Return the [X, Y] coordinate for the center point of the cell that contains the specified text.  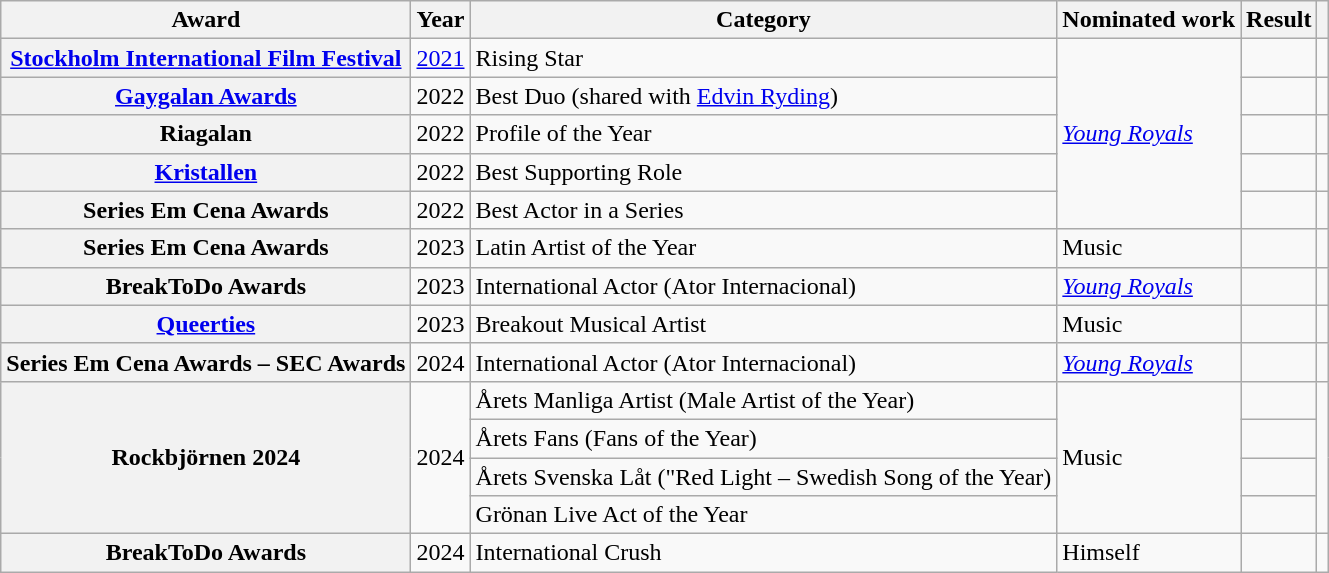
Category [764, 20]
Best Duo (shared with Edvin Ryding) [764, 96]
Award [206, 20]
Year [440, 20]
Himself [1149, 553]
Latin Artist of the Year [764, 248]
International Crush [764, 553]
Nominated work [1149, 20]
Stockholm International Film Festival [206, 58]
Best Supporting Role [764, 172]
Årets Manliga Artist (Male Artist of the Year) [764, 400]
Riagalan [206, 134]
Gaygalan Awards [206, 96]
Rockbjörnen 2024 [206, 457]
Queerties [206, 324]
2021 [440, 58]
Kristallen [206, 172]
Series Em Cena Awards – SEC Awards [206, 362]
Best Actor in a Series [764, 210]
Profile of the Year [764, 134]
Breakout Musical Artist [764, 324]
Årets Fans (Fans of the Year) [764, 438]
Årets Svenska Låt ("Red Light – Swedish Song of the Year) [764, 477]
Rising Star [764, 58]
Grönan Live Act of the Year [764, 515]
Result [1279, 20]
